Scan for the cell matching the given text and deliver its (X, Y) coordinate at center. 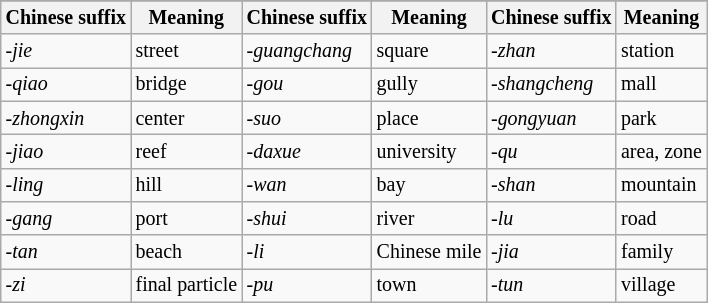
reef (186, 152)
-li (307, 252)
beach (186, 252)
park (661, 118)
river (429, 218)
street (186, 52)
-jiao (66, 152)
final particle (186, 286)
bridge (186, 84)
-zhongxin (66, 118)
-zhan (551, 52)
area, zone (661, 152)
-tan (66, 252)
bay (429, 184)
-jie (66, 52)
-gongyuan (551, 118)
-lu (551, 218)
-qiao (66, 84)
-daxue (307, 152)
-shui (307, 218)
-gou (307, 84)
-ling (66, 184)
-suo (307, 118)
-tun (551, 286)
Chinese mile (429, 252)
family (661, 252)
station (661, 52)
place (429, 118)
village (661, 286)
-pu (307, 286)
square (429, 52)
-jia (551, 252)
center (186, 118)
-wan (307, 184)
road (661, 218)
-shangcheng (551, 84)
port (186, 218)
-shan (551, 184)
-qu (551, 152)
town (429, 286)
university (429, 152)
hill (186, 184)
mall (661, 84)
-gang (66, 218)
-zi (66, 286)
-guangchang (307, 52)
mountain (661, 184)
gully (429, 84)
